Return [x, y] of the center of cell containing provided text 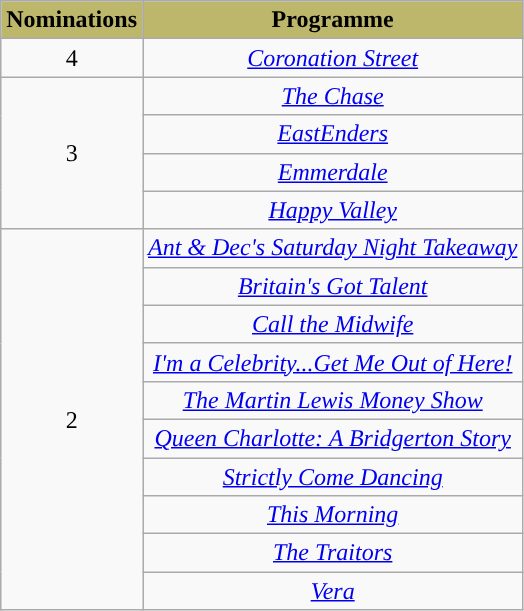
This Morning [332, 515]
Coronation Street [332, 58]
Nominations [72, 20]
Call the Midwife [332, 324]
The Chase [332, 96]
Strictly Come Dancing [332, 477]
Happy Valley [332, 210]
Vera [332, 591]
2 [72, 420]
Programme [332, 20]
The Traitors [332, 553]
Emmerdale [332, 172]
Queen Charlotte: A Bridgerton Story [332, 438]
I'm a Celebrity...Get Me Out of Here! [332, 362]
The Martin Lewis Money Show [332, 400]
4 [72, 58]
EastEnders [332, 134]
Britain's Got Talent [332, 286]
Ant & Dec's Saturday Night Takeaway [332, 248]
3 [72, 153]
